For the text-containing cell, return its midpoint in [x, y] coordinate format. 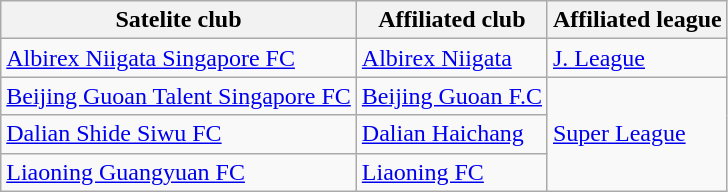
Albirex Niigata Singapore FC [179, 58]
Beijing Guoan F.C [452, 96]
Liaoning Guangyuan FC [179, 172]
Liaoning FC [452, 172]
Affiliated league [637, 20]
Satelite club [179, 20]
Albirex Niigata [452, 58]
J. League [637, 58]
Super League [637, 134]
Beijing Guoan Talent Singapore FC [179, 96]
Dalian Haichang [452, 134]
Dalian Shide Siwu FC [179, 134]
Affiliated club [452, 20]
